Output the [X, Y] coordinate of the center of the cell containing the given text.  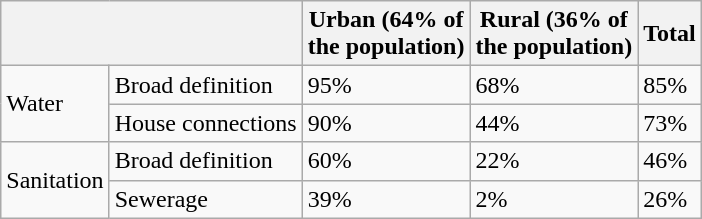
Sewerage [206, 199]
90% [386, 123]
85% [670, 85]
26% [670, 199]
73% [670, 123]
Sanitation [55, 180]
2% [554, 199]
Total [670, 34]
Water [55, 104]
House connections [206, 123]
60% [386, 161]
Urban (64% ofthe population) [386, 34]
22% [554, 161]
95% [386, 85]
68% [554, 85]
44% [554, 123]
46% [670, 161]
Rural (36% ofthe population) [554, 34]
39% [386, 199]
